Scan for the cell matching the given text and deliver its (x, y) coordinate at center. 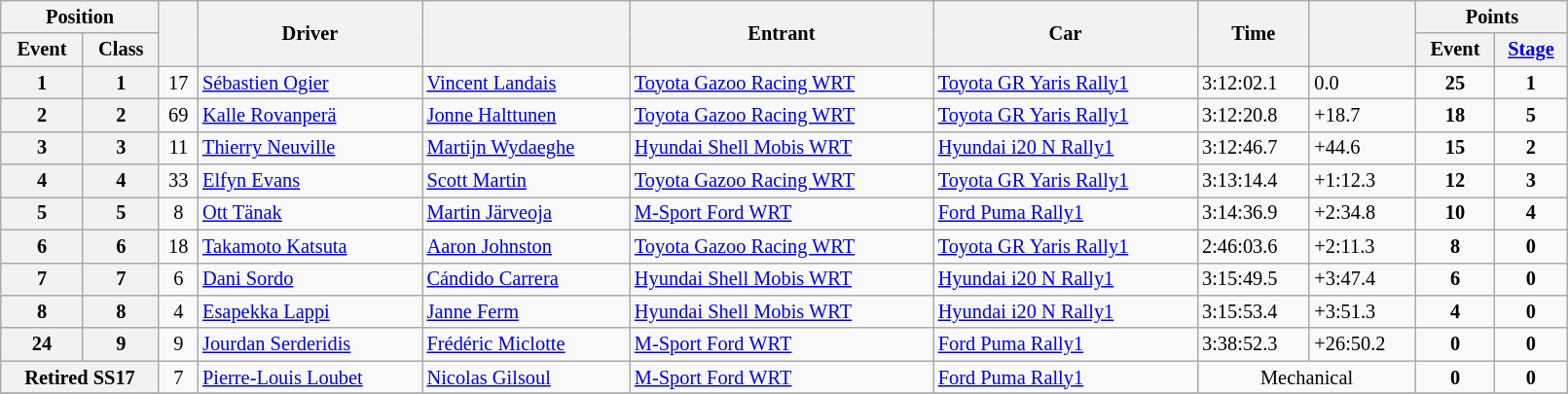
Cándido Carrera (526, 279)
Elfyn Evans (310, 181)
0.0 (1363, 83)
17 (178, 83)
+2:34.8 (1363, 213)
3:13:14.4 (1254, 181)
Car (1065, 33)
Ott Tänak (310, 213)
3:12:46.7 (1254, 148)
25 (1455, 83)
Janne Ferm (526, 311)
33 (178, 181)
+18.7 (1363, 115)
10 (1455, 213)
+26:50.2 (1363, 344)
15 (1455, 148)
24 (42, 344)
Retired SS17 (80, 377)
Class (121, 50)
3:15:49.5 (1254, 279)
Entrant (782, 33)
Mechanical (1306, 377)
3:12:20.8 (1254, 115)
3:38:52.3 (1254, 344)
Sébastien Ogier (310, 83)
+1:12.3 (1363, 181)
12 (1455, 181)
+44.6 (1363, 148)
Position (80, 17)
2:46:03.6 (1254, 246)
Scott Martin (526, 181)
Stage (1531, 50)
+3:51.3 (1363, 311)
+2:11.3 (1363, 246)
Pierre-Louis Loubet (310, 377)
Jonne Halttunen (526, 115)
Time (1254, 33)
Takamoto Katsuta (310, 246)
Dani Sordo (310, 279)
11 (178, 148)
Nicolas Gilsoul (526, 377)
Frédéric Miclotte (526, 344)
3:12:02.1 (1254, 83)
Martijn Wydaeghe (526, 148)
Aaron Johnston (526, 246)
3:14:36.9 (1254, 213)
Driver (310, 33)
Jourdan Serderidis (310, 344)
Thierry Neuville (310, 148)
Esapekka Lappi (310, 311)
Martin Järveoja (526, 213)
Kalle Rovanperä (310, 115)
Vincent Landais (526, 83)
Points (1492, 17)
69 (178, 115)
+3:47.4 (1363, 279)
3:15:53.4 (1254, 311)
